Identify which cell holds the provided text, then report its [x, y] central coordinate. 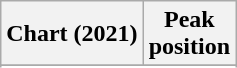
Peakposition [189, 34]
Chart (2021) [72, 34]
